Extract the [x, y] coordinate from the center of the cell holding the provided text.  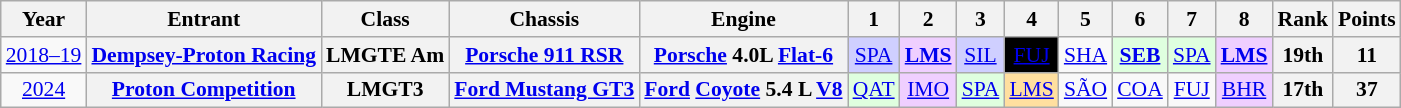
Entrant [204, 19]
Proton Competition [204, 90]
QAT [874, 90]
Class [385, 19]
Rank [1304, 19]
7 [1192, 19]
Year [44, 19]
LMGT3 [385, 90]
3 [981, 19]
Porsche 4.0L Flat-6 [743, 55]
Chassis [544, 19]
8 [1244, 19]
5 [1086, 19]
2 [928, 19]
BHR [1244, 90]
IMO [928, 90]
Ford Mustang GT3 [544, 90]
6 [1140, 19]
Ford Coyote 5.4 L V8 [743, 90]
SEB [1140, 55]
37 [1367, 90]
SÃO [1086, 90]
COA [1140, 90]
4 [1032, 19]
SHA [1086, 55]
17th [1304, 90]
11 [1367, 55]
SIL [981, 55]
Engine [743, 19]
Points [1367, 19]
Dempsey-Proton Racing [204, 55]
2018–19 [44, 55]
19th [1304, 55]
1 [874, 19]
2024 [44, 90]
Porsche 911 RSR [544, 55]
LMGTE Am [385, 55]
